Output the [X, Y] coordinate of the center of the cell containing the given text.  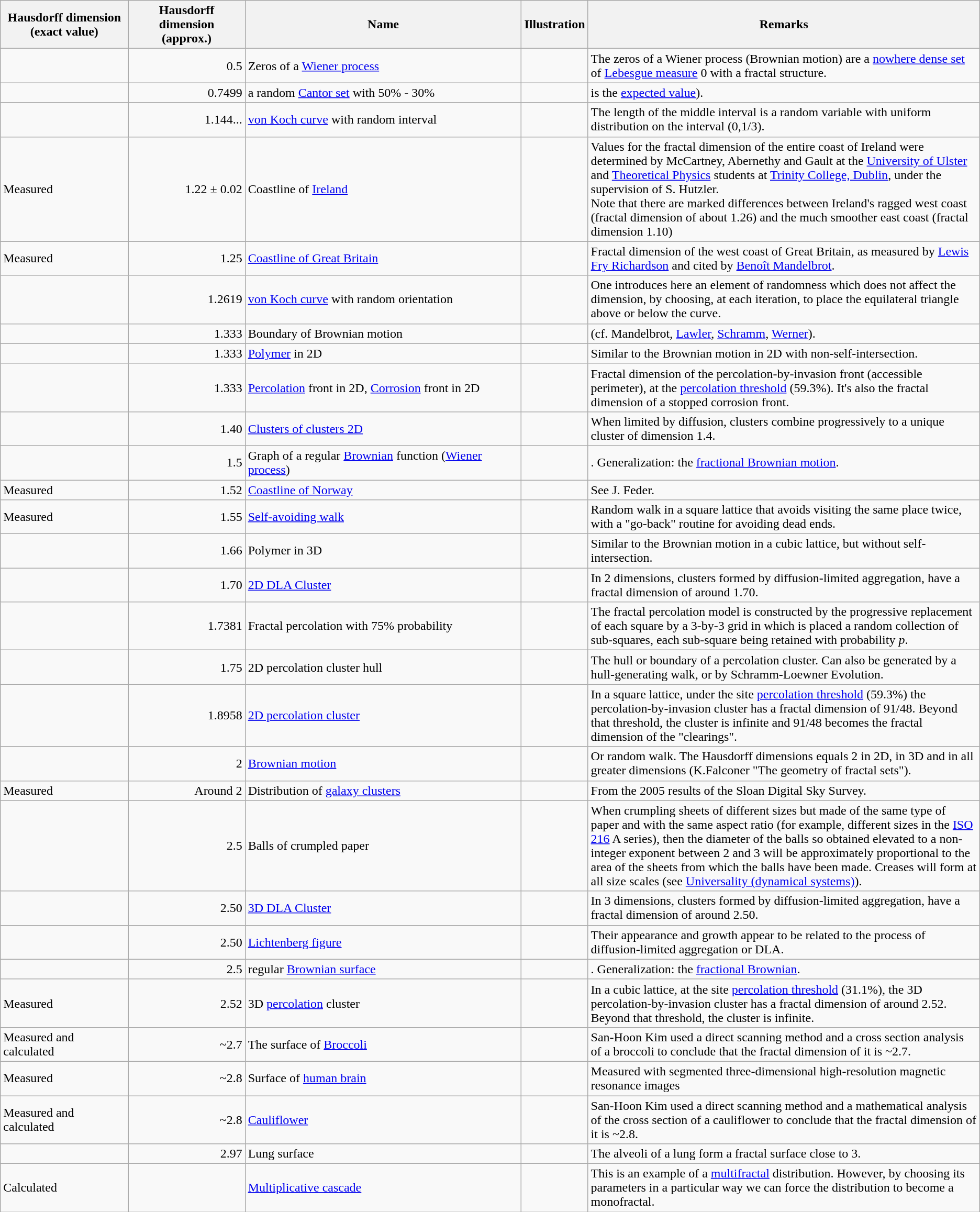
Polymer in 3D [383, 551]
2.52 [186, 1003]
a random Cantor set with 50% - 30% [383, 93]
1.2619 [186, 299]
regular Brownian surface [383, 969]
The alveoli of a lung form a fractal surface close to 3. [784, 1154]
1.75 [186, 667]
Self-avoiding walk [383, 517]
The zeros of a Wiener process (Brownian motion) are a nowhere dense set of Lebesgue measure 0 with a fractal structure. [784, 66]
3D DLA Cluster [383, 908]
3D percolation cluster [383, 1003]
1.66 [186, 551]
Boundary of Brownian motion [383, 333]
In 2 dimensions, clusters formed by diffusion-limited aggregation, have a fractal dimension of around 1.70. [784, 585]
Percolation front in 2D, Corrosion front in 2D [383, 387]
Coastline of Ireland [383, 189]
Coastline of Norway [383, 490]
Remarks [784, 25]
Fractal dimension of the west coast of Great Britain, as measured by Lewis Fry Richardson and cited by Benoît Mandelbrot. [784, 259]
Fractal percolation with 75% probability [383, 626]
1.22 ± 0.02 [186, 189]
Measured with segmented three-dimensional high-resolution magnetic resonance images [784, 1078]
Illustration [555, 25]
Hausdorff dimension(exact value) [64, 25]
Zeros of a Wiener process [383, 66]
von Koch curve with random orientation [383, 299]
von Koch curve with random interval [383, 119]
(cf. Mandelbrot, Lawler, Schramm, Werner). [784, 333]
When limited by diffusion, clusters combine progressively to a unique cluster of dimension 1.4. [784, 428]
Similar to the Brownian motion in a cubic lattice, but without self-intersection. [784, 551]
1.52 [186, 490]
1.55 [186, 517]
Coastline of Great Britain [383, 259]
The surface of Broccoli [383, 1044]
San-Hoon Kim used a direct scanning method and a cross section analysis of a broccoli to conclude that the fractal dimension of it is ~2.7. [784, 1044]
. Generalization: the fractional Brownian. [784, 969]
Surface of human brain [383, 1078]
Random walk in a square lattice that avoids visiting the same place twice, with a "go-back" routine for avoiding dead ends. [784, 517]
Their appearance and growth appear to be related to the process of diffusion-limited aggregation or DLA. [784, 942]
Name [383, 25]
From the 2005 results of the Sloan Digital Sky Survey. [784, 791]
2.97 [186, 1154]
In 3 dimensions, clusters formed by diffusion-limited aggregation, have a fractal dimension of around 2.50. [784, 908]
The length of the middle interval is a random variable with uniform distribution on the interval (0,1/3). [784, 119]
Clusters of clusters 2D [383, 428]
2 [186, 763]
1.25 [186, 259]
Balls of crumpled paper [383, 846]
Lichtenberg figure [383, 942]
1.5 [186, 463]
Lung surface [383, 1154]
Multiplicative cascade [383, 1188]
Or random walk. The Hausdorff dimensions equals 2 in 2D, in 3D and in all greater dimensions (K.Falconer "The geometry of fractal sets"). [784, 763]
The hull or boundary of a percolation cluster. Can also be generated by a hull-generating walk, or by Schramm-Loewner Evolution. [784, 667]
1.144... [186, 119]
1.70 [186, 585]
See J. Feder. [784, 490]
~2.7 [186, 1044]
Calculated [64, 1188]
2D percolation cluster hull [383, 667]
2D DLA Cluster [383, 585]
Brownian motion [383, 763]
Polymer in 2D [383, 353]
1.40 [186, 428]
2D percolation cluster [383, 715]
1.7381 [186, 626]
is the expected value). [784, 93]
0.5 [186, 66]
Cauliflower [383, 1119]
Graph of a regular Brownian function (Wiener process) [383, 463]
Around 2 [186, 791]
Distribution of galaxy clusters [383, 791]
. Generalization: the fractional Brownian motion. [784, 463]
1.8958 [186, 715]
Hausdorff dimension(approx.) [186, 25]
Similar to the Brownian motion in 2D with non-self-intersection. [784, 353]
0.7499 [186, 93]
